Scan for the cell matching the given text and deliver its [x, y] coordinate at center. 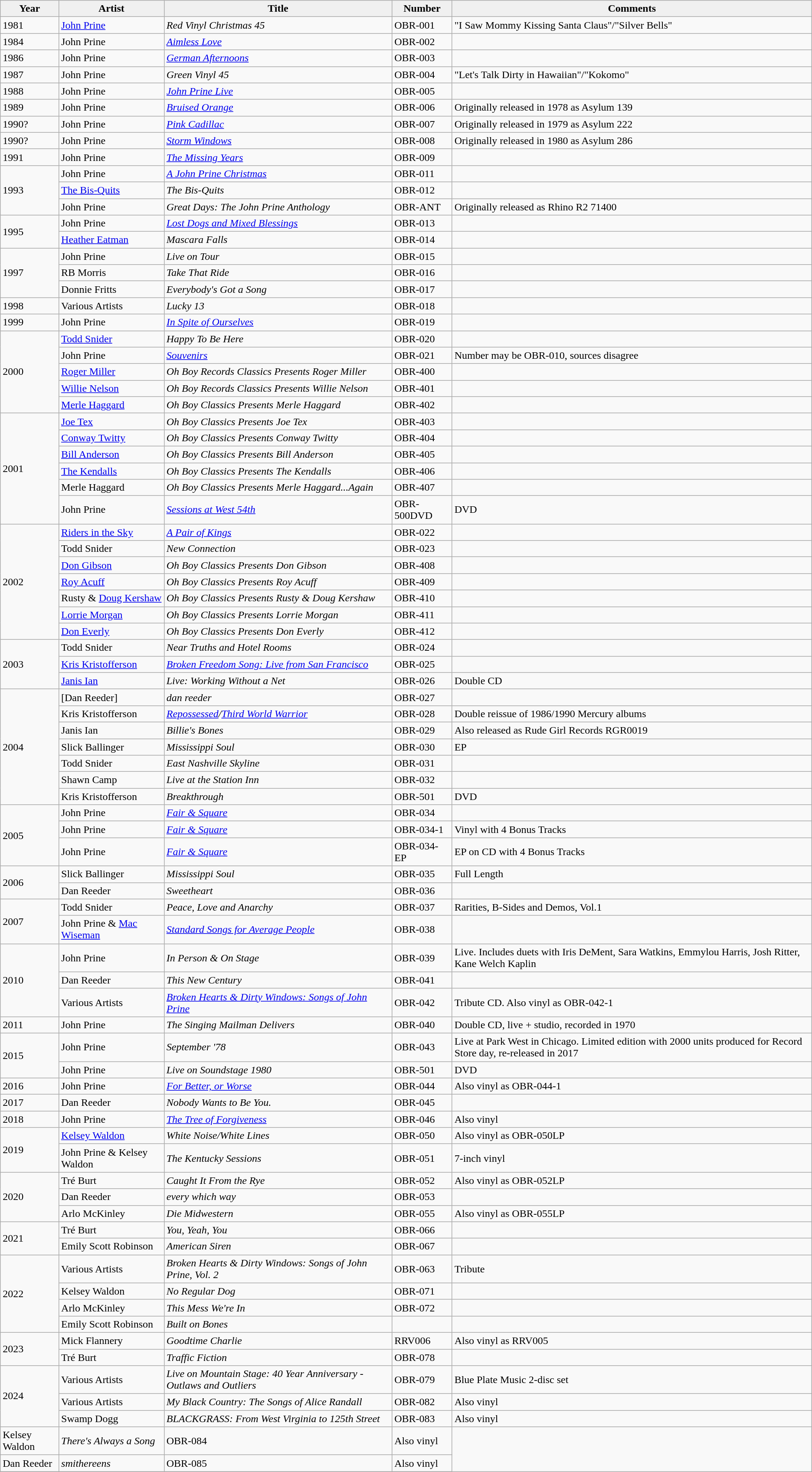
Lorrie Morgan [112, 615]
EP [632, 747]
OBR-052 [422, 1180]
Oh Boy Classics Presents Don Everly [278, 631]
Also released as Rude Girl Records RGR0019 [632, 730]
OBR-003 [422, 58]
OBR-035 [422, 874]
Conway Twitty [112, 438]
Live at Park West in Chicago. Limited edition with 2000 units produced for Record Store day, re-released in 2017 [632, 1047]
This New Century [278, 980]
Green Vinyl 45 [278, 75]
Broken Freedom Song: Live from San Francisco [278, 664]
Live at the Station Inn [278, 780]
OBR-404 [422, 438]
2016 [29, 1086]
OBR-021 [422, 355]
OBR-050 [422, 1136]
RB Morris [112, 273]
Tribute [632, 1269]
2004 [29, 747]
OBR-023 [422, 549]
OBR-410 [422, 598]
"I Saw Mommy Kissing Santa Claus"/"Silver Bells" [632, 25]
Broken Hearts & Dirty Windows: Songs of John Prine, Vol. 2 [278, 1269]
Originally released as Rhino R2 71400 [632, 207]
Oh Boy Classics Presents Don Gibson [278, 565]
2007 [29, 921]
Number may be OBR-010, sources disagree [632, 355]
OBR-030 [422, 747]
Comments [632, 9]
John Prine & Kelsey Waldon [112, 1158]
1995 [29, 232]
Blue Plate Music 2-disc set [632, 1380]
Don Gibson [112, 565]
every which way [278, 1197]
In Spite of Ourselves [278, 322]
OBR-085 [278, 1463]
Nobody Wants to Be You. [278, 1103]
American Siren [278, 1246]
OBR-045 [422, 1103]
Title [278, 9]
BLACKGRASS: From West Virginia to 125th Street [278, 1419]
2020 [29, 1197]
Sessions at West 54th [278, 510]
OBR-044 [422, 1086]
John Prine & Mac Wiseman [112, 929]
Take That Ride [278, 273]
Near Truths and Hotel Rooms [278, 648]
Bill Anderson [112, 454]
Full Length [632, 874]
Standard Songs for Average People [278, 929]
OBR-029 [422, 730]
2002 [29, 582]
Oh Boy Records Classics Presents Roger Miller [278, 372]
OBR-083 [422, 1419]
OBR-017 [422, 289]
Lost Dogs and Mixed Blessings [278, 223]
EP on CD with 4 Bonus Tracks [632, 852]
Broken Hearts & Dirty Windows: Songs of John Prine [278, 1002]
German Afternoons [278, 58]
OBR-001 [422, 25]
OBR-403 [422, 421]
OBR-024 [422, 648]
OBR-022 [422, 532]
Live. Includes duets with Iris DeMent, Sara Watkins, Emmylou Harris, Josh Ritter, Kane Welch Kaplin [632, 958]
Oh Boy Classics Presents Lorrie Morgan [278, 615]
OBR-018 [422, 306]
Bruised Orange [278, 108]
A John Prine Christmas [278, 174]
OBR-042 [422, 1002]
Vinyl with 4 Bonus Tracks [632, 829]
OBR-401 [422, 388]
Roger Miller [112, 372]
2022 [29, 1294]
White Noise/White Lines [278, 1136]
Happy To Be Here [278, 339]
Willie Nelson [112, 388]
Live on Tour [278, 256]
Also vinyl as OBR-052LP [632, 1180]
OBR-011 [422, 174]
"Let's Talk Dirty in Hawaiian"/"Kokomo" [632, 75]
Live on Soundstage 1980 [278, 1069]
OBR-025 [422, 664]
OBR-020 [422, 339]
2001 [29, 469]
John Prine Live [278, 91]
Double reissue of 1986/1990 Mercury albums [632, 714]
OBR-004 [422, 75]
Caught It From the Rye [278, 1180]
2019 [29, 1150]
1991 [29, 157]
Breakthrough [278, 797]
OBR-402 [422, 405]
Mick Flannery [112, 1341]
Also vinyl as OBR-044-1 [632, 1086]
OBR-405 [422, 454]
OBR-053 [422, 1197]
Rarities, B-Sides and Demos, Vol.1 [632, 907]
OBR-034-EP [422, 852]
The Missing Years [278, 157]
OBR-412 [422, 631]
Repossessed/Third World Warrior [278, 714]
OBR-051 [422, 1158]
1997 [29, 273]
Oh Boy Records Classics Presents Willie Nelson [278, 388]
Year [29, 9]
Oh Boy Classics Presents Roy Acuff [278, 582]
Great Days: The John Prine Anthology [278, 207]
2010 [29, 980]
OBR-067 [422, 1246]
Also vinyl as OBR-055LP [632, 1213]
OBR-407 [422, 488]
The Tree of Forgiveness [278, 1119]
1981 [29, 25]
Double CD, live + studio, recorded in 1970 [632, 1025]
Live on Mountain Stage: 40 Year Anniversary - Outlaws and Outliers [278, 1380]
Live: Working Without a Net [278, 681]
OBR-034 [422, 813]
2024 [29, 1396]
Oh Boy Classics Presents Conway Twitty [278, 438]
1993 [29, 190]
1984 [29, 42]
OBR-066 [422, 1230]
No Regular Dog [278, 1291]
OBR-409 [422, 582]
Number [422, 9]
2011 [29, 1025]
OBR-072 [422, 1308]
There's Always a Song [112, 1441]
Originally released in 1979 as Asylum 222 [632, 124]
Built on Bones [278, 1324]
2005 [29, 836]
OBR-028 [422, 714]
Lucky 13 [278, 306]
OBR-082 [422, 1402]
2017 [29, 1103]
Sweetheart [278, 891]
Goodtime Charlie [278, 1341]
OBR-027 [422, 697]
Billie's Bones [278, 730]
OBR-014 [422, 240]
OBR-037 [422, 907]
OBR-046 [422, 1119]
Shawn Camp [112, 780]
OBR-031 [422, 764]
OBR-013 [422, 223]
Donnie Fritts [112, 289]
smithereens [112, 1463]
OBR-ANT [422, 207]
For Better, or Worse [278, 1086]
Swamp Dogg [112, 1419]
OBR-055 [422, 1213]
Oh Boy Classics Presents Bill Anderson [278, 454]
East Nashville Skyline [278, 764]
1987 [29, 75]
OBR-006 [422, 108]
OBR-041 [422, 980]
2000 [29, 372]
Don Everly [112, 631]
Storm Windows [278, 141]
New Connection [278, 549]
OBR-026 [422, 681]
OBR-019 [422, 322]
Double CD [632, 681]
OBR-408 [422, 565]
The Kentucky Sessions [278, 1158]
Also vinyl as OBR-050LP [632, 1136]
The Singing Mailman Delivers [278, 1025]
OBR-084 [278, 1441]
OBR-032 [422, 780]
2015 [29, 1055]
OBR-016 [422, 273]
Pink Cadillac [278, 124]
In Person & On Stage [278, 958]
OBR-038 [422, 929]
You, Yeah, You [278, 1230]
Joe Tex [112, 421]
1998 [29, 306]
Also vinyl as RRV005 [632, 1341]
OBR-411 [422, 615]
The Kendalls [112, 471]
Oh Boy Classics Presents Merle Haggard [278, 405]
dan reeder [278, 697]
Originally released in 1980 as Asylum 286 [632, 141]
2018 [29, 1119]
OBR-002 [422, 42]
OBR-071 [422, 1291]
OBR-007 [422, 124]
Rusty & Doug Kershaw [112, 598]
Oh Boy Classics Presents Rusty & Doug Kershaw [278, 598]
7-inch vinyl [632, 1158]
OBR-500DVD [422, 510]
My Black Country: The Songs of Alice Randall [278, 1402]
Oh Boy Classics Presents The Kendalls [278, 471]
OBR-036 [422, 891]
2023 [29, 1349]
OBR-406 [422, 471]
Souvenirs [278, 355]
Die Midwestern [278, 1213]
2021 [29, 1238]
Peace, Love and Anarchy [278, 907]
OBR-400 [422, 372]
A Pair of Kings [278, 532]
OBR-079 [422, 1380]
Originally released in 1978 as Asylum 139 [632, 108]
2006 [29, 882]
Oh Boy Classics Presents Joe Tex [278, 421]
Red Vinyl Christmas 45 [278, 25]
OBR-039 [422, 958]
Heather Eatman [112, 240]
OBR-008 [422, 141]
OBR-034-1 [422, 829]
Oh Boy Classics Presents Merle Haggard...Again [278, 488]
Artist [112, 9]
OBR-040 [422, 1025]
1986 [29, 58]
1989 [29, 108]
This Mess We're In [278, 1308]
Traffic Fiction [278, 1357]
Roy Acuff [112, 582]
OBR-078 [422, 1357]
2003 [29, 664]
Mascara Falls [278, 240]
OBR-012 [422, 190]
OBR-063 [422, 1269]
OBR-009 [422, 157]
OBR-015 [422, 256]
[Dan Reeder] [112, 697]
Aimless Love [278, 42]
OBR-043 [422, 1047]
September '78 [278, 1047]
Tribute CD. Also vinyl as OBR-042-1 [632, 1002]
1999 [29, 322]
RRV006 [422, 1341]
OBR-005 [422, 91]
Riders in the Sky [112, 532]
1988 [29, 91]
Everybody's Got a Song [278, 289]
